Scan for the cell matching the given text and deliver its [x, y] coordinate at center. 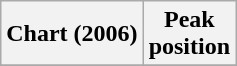
Chart (2006) [72, 34]
Peakposition [189, 34]
